Return the (X, Y) coordinate for the center point of the cell that contains the specified text.  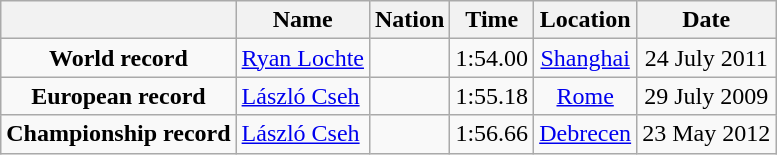
29 July 2009 (706, 96)
24 July 2011 (706, 58)
Debrecen (586, 134)
1:55.18 (492, 96)
1:56.66 (492, 134)
European record (118, 96)
Championship record (118, 134)
Name (302, 20)
Ryan Lochte (302, 58)
Rome (586, 96)
23 May 2012 (706, 134)
1:54.00 (492, 58)
Location (586, 20)
Date (706, 20)
World record (118, 58)
Time (492, 20)
Nation (409, 20)
Shanghai (586, 58)
